Determine the [X, Y] coordinate at the center of the cell enclosing the given text.  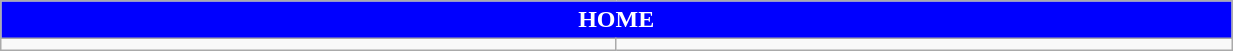
HOME [616, 20]
